Provide the [X, Y] coordinate of the cell's center where the given text is located.  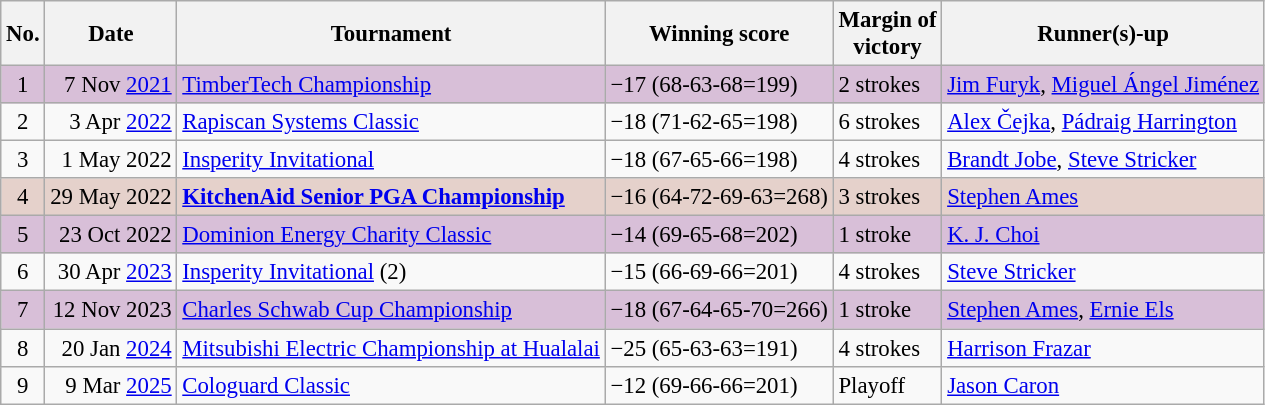
−18 (67-64-65-70=266) [719, 310]
K. J. Choi [1104, 235]
3 strokes [888, 197]
7 [23, 310]
Margin ofvictory [888, 34]
Jim Furyk, Miguel Ángel Jiménez [1104, 85]
Dominion Energy Charity Classic [391, 235]
−14 (69-65-68=202) [719, 235]
Winning score [719, 34]
−12 (69-66-66=201) [719, 385]
No. [23, 34]
TimberTech Championship [391, 85]
4 [23, 197]
3 Apr 2022 [111, 122]
23 Oct 2022 [111, 235]
−15 (66-69-66=201) [719, 273]
Cologuard Classic [391, 385]
9 [23, 385]
Insperity Invitational [391, 160]
1 May 2022 [111, 160]
Alex Čejka, Pádraig Harrington [1104, 122]
29 May 2022 [111, 197]
30 Apr 2023 [111, 273]
20 Jan 2024 [111, 348]
Tournament [391, 34]
Insperity Invitational (2) [391, 273]
−18 (67-65-66=198) [719, 160]
6 [23, 273]
3 [23, 160]
1 [23, 85]
7 Nov 2021 [111, 85]
9 Mar 2025 [111, 385]
Jason Caron [1104, 385]
5 [23, 235]
12 Nov 2023 [111, 310]
Rapiscan Systems Classic [391, 122]
2 [23, 122]
6 strokes [888, 122]
Harrison Frazar [1104, 348]
−16 (64-72-69-63=268) [719, 197]
Playoff [888, 385]
−17 (68-63-68=199) [719, 85]
Steve Stricker [1104, 273]
Stephen Ames [1104, 197]
Mitsubishi Electric Championship at Hualalai [391, 348]
−18 (71-62-65=198) [719, 122]
Charles Schwab Cup Championship [391, 310]
KitchenAid Senior PGA Championship [391, 197]
2 strokes [888, 85]
8 [23, 348]
−25 (65-63-63=191) [719, 348]
Stephen Ames, Ernie Els [1104, 310]
Runner(s)-up [1104, 34]
Brandt Jobe, Steve Stricker [1104, 160]
Date [111, 34]
